Search for the cell housing the specified text and yield its [x, y] center coordinate. 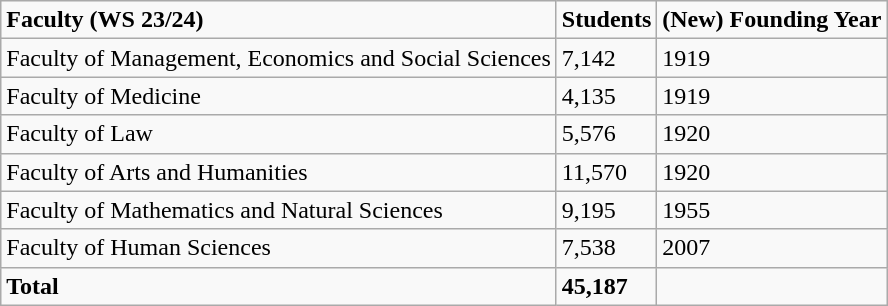
7,538 [606, 248]
Faculty of Management, Economics and Social Sciences [279, 58]
1955 [772, 210]
5,576 [606, 134]
Faculty (WS 23/24) [279, 20]
11,570 [606, 172]
2007 [772, 248]
45,187 [606, 286]
9,195 [606, 210]
4,135 [606, 96]
Total [279, 286]
Faculty of Arts and Humanities [279, 172]
Students [606, 20]
Faculty of Medicine [279, 96]
Faculty of Law [279, 134]
Faculty of Human Sciences [279, 248]
(New) Founding Year [772, 20]
7,142 [606, 58]
Faculty of Mathematics and Natural Sciences [279, 210]
